Output the [x, y] coordinate of the center of the cell containing the given text.  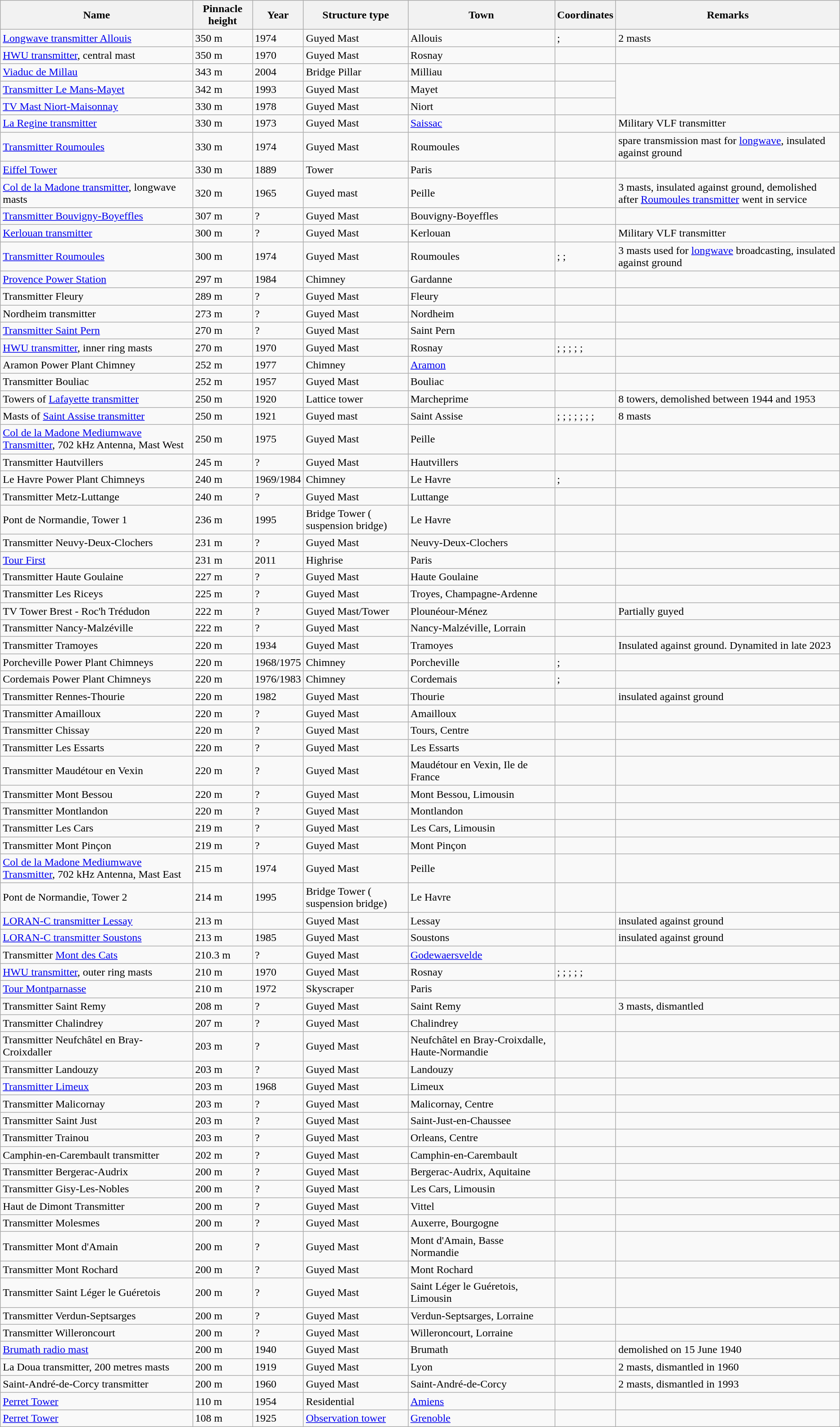
Haut de Dimont Transmitter [97, 1206]
208 m [223, 1006]
1889 [278, 170]
Transmitter Verdun-Septsarges [97, 1316]
245 m [223, 462]
1940 [278, 1350]
343 m [223, 72]
HWU transmitter, central mast [97, 55]
Willeroncourt, Lorraine [481, 1333]
Transmitter Bouvigny-Boyeffles [97, 216]
Transmitter Neuvy-Deux-Clochers [97, 543]
Remarks [728, 15]
Camphin-en-Carembault transmitter [97, 1155]
Tours, Centre [481, 731]
1993 [278, 89]
2 masts, dismantled in 1960 [728, 1367]
Saint Assise [481, 416]
Transmitter Molesmes [97, 1223]
Transmitter Mont Rochard [97, 1269]
110 m [223, 1401]
Pont de Normandie, Tower 1 [97, 520]
Aramon [481, 365]
225 m [223, 594]
236 m [223, 520]
1985 [278, 938]
Col de la Madone Mediumwave Transmitter, 702 kHz Antenna, Mast West [97, 439]
Amiens [481, 1401]
1982 [278, 696]
2 masts, dismantled in 1993 [728, 1384]
Kerlouan [481, 233]
LORAN-C transmitter Soustons [97, 938]
Transmitter Metz-Luttange [97, 496]
Bouvigny-Boyeffles [481, 216]
Le Havre Power Plant Chimneys [97, 479]
342 m [223, 89]
Transmitter Trainou [97, 1138]
307 m [223, 216]
Transmitter Neufchâtel en Bray-Croixdaller [97, 1046]
Transmitter Chissay [97, 731]
2011 [278, 560]
1925 [278, 1418]
Vittel [481, 1206]
; ; ; ; ; ; ; [585, 416]
spare transmission mast for longwave, insulated against ground [728, 146]
Nordheim [481, 314]
Transmitter Nancy-Malzéville [97, 628]
207 m [223, 1023]
Cordemais [481, 679]
Mont Bessou, Limousin [481, 794]
1973 [278, 123]
Tour Montparnasse [97, 989]
Name [97, 15]
Troyes, Champagne-Ardenne [481, 594]
Transmitter Mont Pinçon [97, 845]
Provence Power Station [97, 280]
Transmitter Bergerac-Audrix [97, 1172]
Transmitter Tramoyes [97, 645]
Soustons [481, 938]
Saint Remy [481, 1006]
Thourie [481, 696]
Orleans, Centre [481, 1138]
TV Mast Niort-Maisonnay [97, 106]
Marcheprime [481, 399]
Montlandon [481, 811]
Nancy-Malzéville, Lorrain [481, 628]
Saint Pern [481, 331]
Transmitter Mont des Cats [97, 955]
Lattice tower [355, 399]
Tour First [97, 560]
Col de la Madone transmitter, longwave masts [97, 193]
Malicornay, Centre [481, 1103]
Guyed Mast/Tower [355, 611]
8 towers, demolished between 1944 and 1953 [728, 399]
Transmitter Bouliac [97, 382]
1960 [278, 1384]
Niort [481, 106]
Transmitter Fleury [97, 297]
Transmitter Les Essarts [97, 748]
2 masts [728, 38]
Eiffel Tower [97, 170]
1921 [278, 416]
202 m [223, 1155]
Brumath radio mast [97, 1350]
Transmitter Les Riceys [97, 594]
1957 [278, 382]
Tower [355, 170]
Longwave transmitter Allouis [97, 38]
1975 [278, 439]
Masts of Saint Assise transmitter [97, 416]
1968 [278, 1086]
HWU transmitter, inner ring masts [97, 348]
Col de la Madone Mediumwave Transmitter, 702 kHz Antenna, Mast East [97, 869]
Mont Pinçon [481, 845]
8 masts [728, 416]
Fleury [481, 297]
3 masts used for longwave broadcasting, insulated against ground [728, 256]
Lessay [481, 921]
Year [278, 15]
Porcheville [481, 662]
Transmitter Amailloux [97, 713]
Saissac [481, 123]
Coordinates [585, 15]
Saint-André-de-Corcy [481, 1384]
Saint-André-de-Corcy transmitter [97, 1384]
Transmitter Les Cars [97, 828]
Neuvy-Deux-Clochers [481, 543]
Pont de Normandie, Tower 2 [97, 897]
Gardanne [481, 280]
Amailloux [481, 713]
demolished on 15 June 1940 [728, 1350]
Bouliac [481, 382]
Transmitter Mont Bessou [97, 794]
273 m [223, 314]
Auxerre, Bourgogne [481, 1223]
Transmitter Mont d'Amain [97, 1247]
Limeux [481, 1086]
Porcheville Power Plant Chimneys [97, 662]
Bridge Pillar [355, 72]
Aramon Power Plant Chimney [97, 365]
Allouis [481, 38]
Neufchâtel en Bray-Croixdalle, Haute-Normandie [481, 1046]
La Doua transmitter, 200 metres masts [97, 1367]
Plounéour-Ménez [481, 611]
Transmitter Hautvillers [97, 462]
Transmitter Saint Pern [97, 331]
1972 [278, 989]
Viaduc de Millau [97, 72]
1984 [278, 280]
Nordheim transmitter [97, 314]
LORAN-C transmitter Lessay [97, 921]
Towers of Lafayette transmitter [97, 399]
1969/1984 [278, 479]
Haute Goulaine [481, 577]
Landouzy [481, 1069]
Luttange [481, 496]
1978 [278, 106]
1954 [278, 1401]
Pinnacle height [223, 15]
1977 [278, 365]
1976/1983 [278, 679]
Camphin-en-Carembault [481, 1155]
Insulated against ground. Dynamited in late 2023 [728, 645]
2004 [278, 72]
3 masts, insulated against ground, demolished after Roumoules transmitter went in service [728, 193]
108 m [223, 1418]
1968/1975 [278, 662]
210.3 m [223, 955]
297 m [223, 280]
Transmitter Saint Just [97, 1121]
Transmitter Gisy-Les-Nobles [97, 1189]
Transmitter Le Mans-Mayet [97, 89]
Transmitter Saint Léger le Guéretois [97, 1292]
Les Essarts [481, 748]
Saint-Just-en-Chaussee [481, 1121]
Transmitter Haute Goulaine [97, 577]
Transmitter Saint Remy [97, 1006]
Bergerac-Audrix, Aquitaine [481, 1172]
Hautvillers [481, 462]
1965 [278, 193]
320 m [223, 193]
Partially guyed [728, 611]
TV Tower Brest - Roc'h Trédudon [97, 611]
Transmitter Chalindrey [97, 1023]
La Regine transmitter [97, 123]
Transmitter Maudétour en Vexin [97, 771]
; ; [585, 256]
1934 [278, 645]
Maudétour en Vexin, Ile de France [481, 771]
Transmitter Malicornay [97, 1103]
Transmitter Montlandon [97, 811]
Residential [355, 1401]
214 m [223, 897]
Godewaersvelde [481, 955]
Saint Léger le Guéretois, Limousin [481, 1292]
Transmitter Landouzy [97, 1069]
215 m [223, 869]
Cordemais Power Plant Chimneys [97, 679]
1919 [278, 1367]
Kerlouan transmitter [97, 233]
Chalindrey [481, 1023]
Tramoyes [481, 645]
HWU transmitter, outer ring masts [97, 972]
Town [481, 15]
227 m [223, 577]
Lyon [481, 1367]
Grenoble [481, 1418]
1920 [278, 399]
Milliau [481, 72]
Verdun-Septsarges, Lorraine [481, 1316]
Mayet [481, 89]
Skyscraper [355, 989]
Mont Rochard [481, 1269]
Observation tower [355, 1418]
Highrise [355, 560]
Transmitter Rennes-Thourie [97, 696]
Brumath [481, 1350]
289 m [223, 297]
Structure type [355, 15]
3 masts, dismantled [728, 1006]
Mont d'Amain, Basse Normandie [481, 1247]
Transmitter Willeroncourt [97, 1333]
Transmitter Limeux [97, 1086]
